Find where the given text appears and provide that cell's center as [x, y] coordinate. 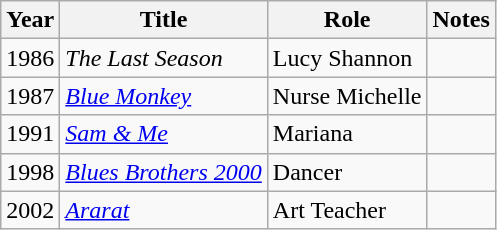
1991 [30, 134]
Lucy Shannon [347, 58]
The Last Season [164, 58]
Year [30, 20]
Notes [461, 20]
Art Teacher [347, 210]
1987 [30, 96]
Title [164, 20]
Role [347, 20]
Blue Monkey [164, 96]
Blues Brothers 2000 [164, 172]
1998 [30, 172]
Sam & Me [164, 134]
1986 [30, 58]
Nurse Michelle [347, 96]
Ararat [164, 210]
2002 [30, 210]
Dancer [347, 172]
Mariana [347, 134]
